Output the [X, Y] coordinate of the center of the cell containing the given text.  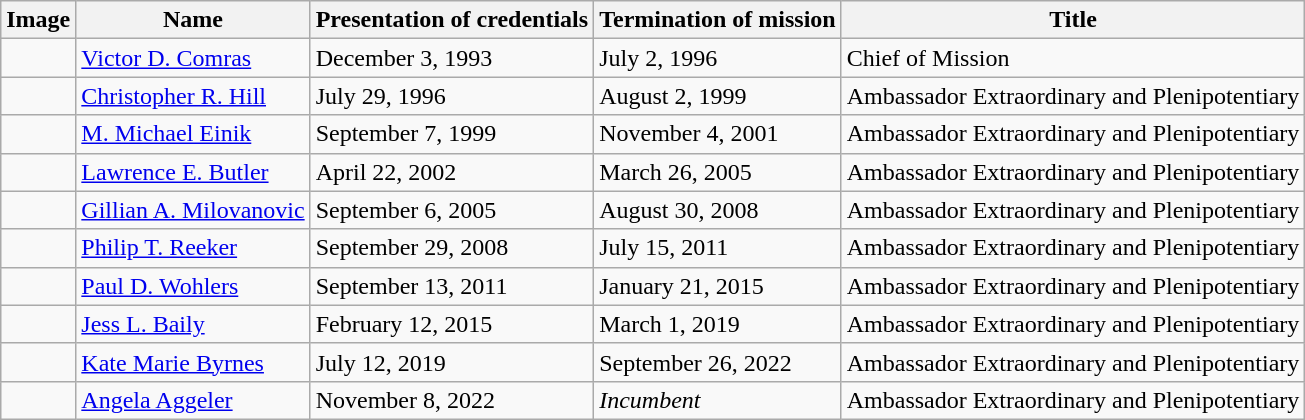
March 1, 2019 [718, 324]
M. Michael Einik [193, 134]
Termination of mission [718, 20]
December 3, 1993 [452, 58]
Chief of Mission [1073, 58]
Angela Aggeler [193, 400]
September 26, 2022 [718, 362]
Name [193, 20]
September 7, 1999 [452, 134]
Title [1073, 20]
Image [38, 20]
February 12, 2015 [452, 324]
July 15, 2011 [718, 248]
Presentation of credentials [452, 20]
Gillian A. Milovanovic [193, 210]
July 2, 1996 [718, 58]
Incumbent [718, 400]
September 6, 2005 [452, 210]
Lawrence E. Butler [193, 172]
Paul D. Wohlers [193, 286]
April 22, 2002 [452, 172]
September 29, 2008 [452, 248]
September 13, 2011 [452, 286]
August 30, 2008 [718, 210]
November 8, 2022 [452, 400]
Philip T. Reeker [193, 248]
Victor D. Comras [193, 58]
July 12, 2019 [452, 362]
August 2, 1999 [718, 96]
Jess L. Baily [193, 324]
July 29, 1996 [452, 96]
March 26, 2005 [718, 172]
January 21, 2015 [718, 286]
Kate Marie Byrnes [193, 362]
Christopher R. Hill [193, 96]
November 4, 2001 [718, 134]
